Pinpoint the cell where the given text exists, returning its (X, Y) midpoint coordinate. 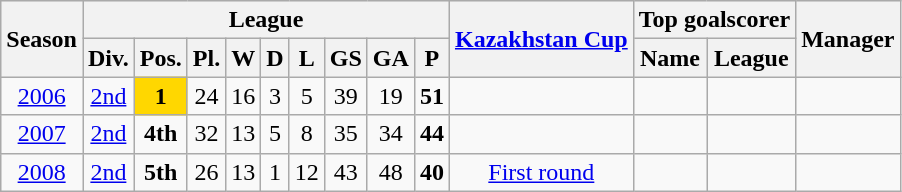
5th (160, 172)
W (244, 58)
39 (346, 96)
26 (206, 172)
40 (432, 172)
Div. (108, 58)
P (432, 58)
44 (432, 134)
GS (346, 58)
D (275, 58)
Kazakhstan Cup (541, 39)
First round (541, 172)
Pl. (206, 58)
4th (160, 134)
Top goalscorer (714, 20)
51 (432, 96)
32 (206, 134)
43 (346, 172)
Manager (848, 39)
24 (206, 96)
12 (306, 172)
2006 (42, 96)
Pos. (160, 58)
Name (670, 58)
8 (306, 134)
3 (275, 96)
48 (390, 172)
2007 (42, 134)
Season (42, 39)
34 (390, 134)
16 (244, 96)
GA (390, 58)
19 (390, 96)
2008 (42, 172)
L (306, 58)
35 (346, 134)
